Provide the (X, Y) coordinate of the cell's center where the given text is located.  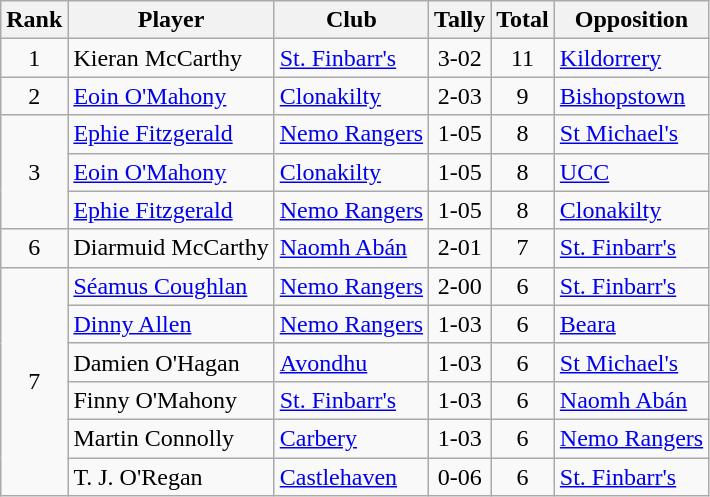
Diarmuid McCarthy (171, 248)
Opposition (631, 20)
2-03 (460, 96)
0-06 (460, 477)
UCC (631, 172)
Tally (460, 20)
Bishopstown (631, 96)
Club (351, 20)
Kildorrery (631, 58)
T. J. O'Regan (171, 477)
Total (523, 20)
Damien O'Hagan (171, 362)
2-00 (460, 286)
Martin Connolly (171, 438)
Finny O'Mahony (171, 400)
11 (523, 58)
Rank (34, 20)
2 (34, 96)
Player (171, 20)
Castlehaven (351, 477)
Séamus Coughlan (171, 286)
9 (523, 96)
1 (34, 58)
3-02 (460, 58)
Carbery (351, 438)
2-01 (460, 248)
Dinny Allen (171, 324)
Avondhu (351, 362)
3 (34, 172)
Kieran McCarthy (171, 58)
Beara (631, 324)
